Find where the given text appears and provide that cell's center as (X, Y) coordinate. 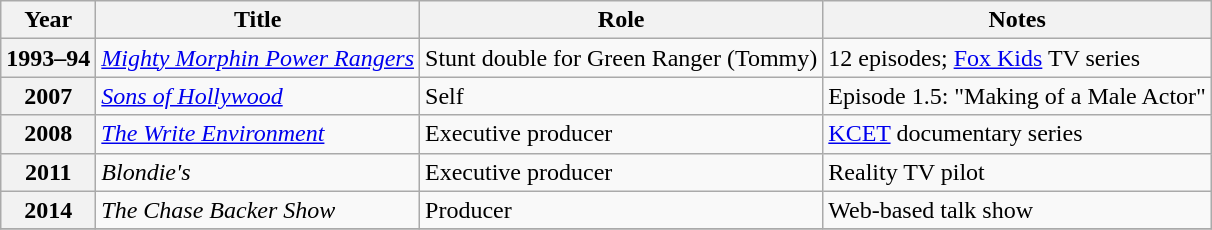
The Write Environment (258, 134)
Year (48, 20)
Episode 1.5: "Making of a Male Actor" (1018, 96)
2008 (48, 134)
The Chase Backer Show (258, 210)
2011 (48, 172)
Blondie's (258, 172)
Reality TV pilot (1018, 172)
Self (622, 96)
2007 (48, 96)
12 episodes; Fox Kids TV series (1018, 58)
KCET documentary series (1018, 134)
Role (622, 20)
Stunt double for Green Ranger (Tommy) (622, 58)
2014 (48, 210)
Web-based talk show (1018, 210)
Title (258, 20)
Notes (1018, 20)
Mighty Morphin Power Rangers (258, 58)
Producer (622, 210)
1993–94 (48, 58)
Sons of Hollywood (258, 96)
